Output the (X, Y) coordinate of the center of the cell containing the given text.  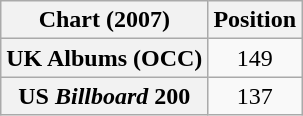
US Billboard 200 (104, 96)
Position (255, 20)
UK Albums (OCC) (104, 58)
137 (255, 96)
149 (255, 58)
Chart (2007) (104, 20)
